Identify which cell holds the provided text, then report its [X, Y] central coordinate. 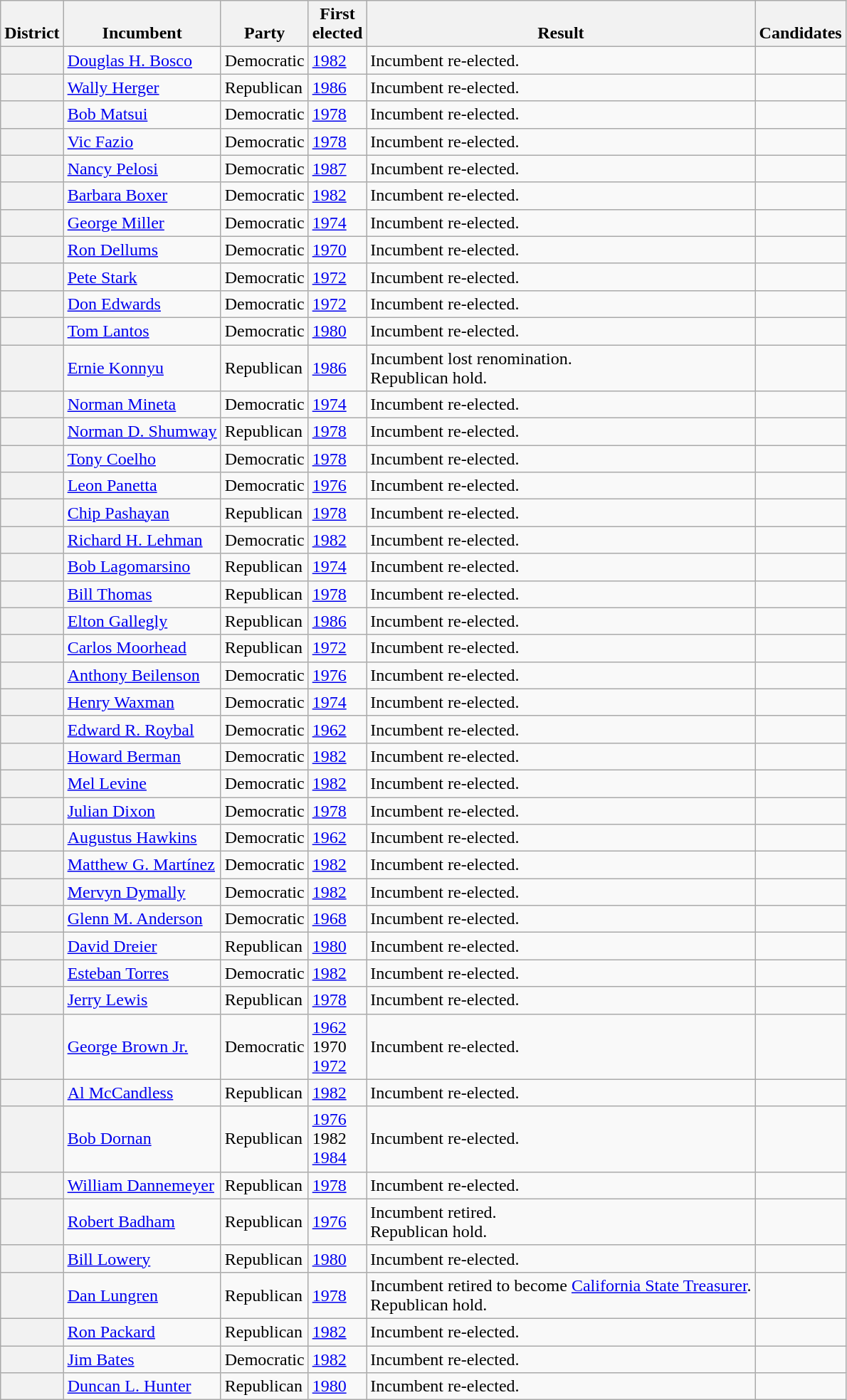
Henry Waxman [142, 702]
Mervyn Dymally [142, 892]
Augustus Hawkins [142, 838]
Jerry Lewis [142, 1000]
Incumbent retired to become California State Treasurer.Republican hold. [561, 1295]
Dan Lungren [142, 1295]
Bob Dornan [142, 1139]
Al McCandless [142, 1093]
Pete Stark [142, 277]
Robert Badham [142, 1222]
Barbara Boxer [142, 196]
Glenn M. Anderson [142, 919]
Tony Coelho [142, 459]
Party [265, 24]
Don Edwards [142, 304]
George Brown Jr. [142, 1046]
Vic Fazio [142, 142]
Ron Dellums [142, 250]
Richard H. Lehman [142, 540]
Jim Bates [142, 1359]
1970 [337, 250]
Ron Packard [142, 1332]
1987 [337, 169]
Elton Gallegly [142, 621]
Carlos Moorhead [142, 648]
Wally Herger [142, 87]
Esteban Torres [142, 973]
Howard Berman [142, 756]
1968 [337, 919]
Candidates [800, 24]
David Dreier [142, 946]
Mel Levine [142, 783]
Norman Mineta [142, 405]
Chip Pashayan [142, 513]
Norman D. Shumway [142, 432]
Leon Panetta [142, 486]
Douglas H. Bosco [142, 60]
Bill Lowery [142, 1258]
Result [561, 24]
George Miller [142, 223]
Nancy Pelosi [142, 169]
Incumbent retired.Republican hold. [561, 1222]
Firstelected [337, 24]
Duncan L. Hunter [142, 1386]
Tom Lantos [142, 331]
Bob Lagomarsino [142, 567]
Incumbent lost renomination.Republican hold. [561, 367]
Bob Matsui [142, 115]
19621970 1972 [337, 1046]
Incumbent [142, 24]
19761982 1984 [337, 1139]
Julian Dixon [142, 810]
Edward R. Roybal [142, 729]
William Dannemeyer [142, 1185]
Bill Thomas [142, 594]
Matthew G. Martínez [142, 865]
District [32, 24]
Anthony Beilenson [142, 675]
Ernie Konnyu [142, 367]
